Output the (X, Y) coordinate of the center of the cell containing the given text.  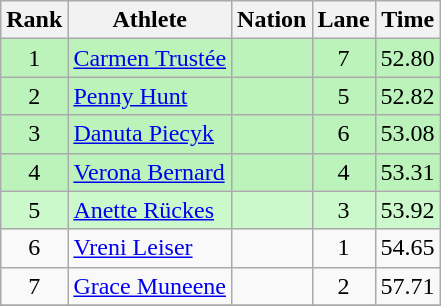
57.71 (408, 286)
Danuta Piecyk (150, 134)
52.82 (408, 96)
Rank (34, 20)
Athlete (150, 20)
Anette Rückes (150, 210)
Nation (272, 20)
Verona Bernard (150, 172)
53.92 (408, 210)
53.08 (408, 134)
52.80 (408, 58)
53.31 (408, 172)
Time (408, 20)
54.65 (408, 248)
Lane (344, 20)
Penny Hunt (150, 96)
Carmen Trustée (150, 58)
Vreni Leiser (150, 248)
Grace Muneene (150, 286)
